Scan for the cell matching the given text and deliver its (X, Y) coordinate at center. 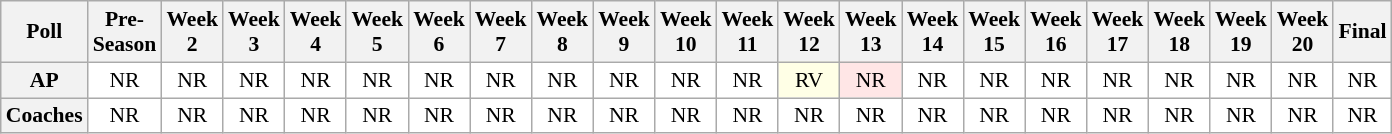
Poll (44, 32)
Week12 (809, 32)
Week14 (933, 32)
Final (1362, 32)
Week17 (1118, 32)
Week19 (1241, 32)
Coaches (44, 116)
Week20 (1303, 32)
Week2 (192, 32)
Week15 (994, 32)
Week10 (686, 32)
Week9 (624, 32)
Week5 (377, 32)
Week3 (254, 32)
Pre-Season (125, 32)
Week6 (439, 32)
Week4 (316, 32)
Week18 (1179, 32)
Week8 (562, 32)
Week11 (748, 32)
Week13 (871, 32)
RV (809, 80)
Week16 (1056, 32)
Week7 (501, 32)
AP (44, 80)
